Determine the (X, Y) coordinate at the center of the cell enclosing the given text.  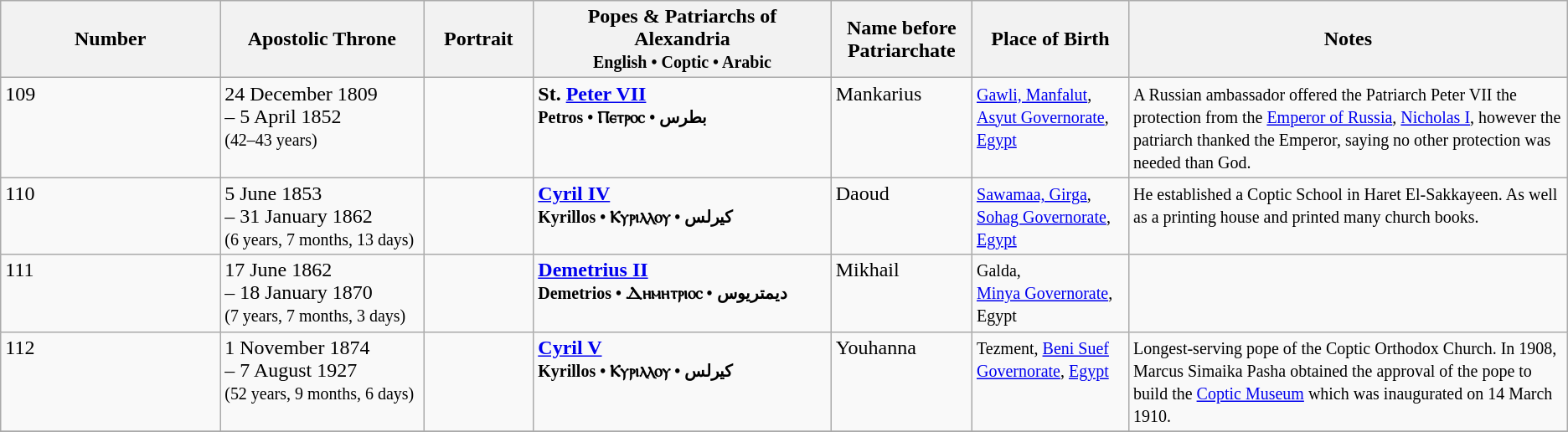
5 June 1853– 31 January 1862(6 years, 7 months, 13 days) (322, 216)
Cyril IVKyrillos • Ⲕⲩⲣⲓⲗⲗⲟⲩ • كيرلس (682, 216)
Daoud (901, 216)
24 December 1809– 5 April 1852(42–43 years) (322, 127)
1 November 1874– 7 August 1927(52 years, 9 months, 6 days) (322, 382)
He established a Coptic School in Haret El-Sakkayeen. As well as a printing house and printed many church books. (1349, 216)
Notes (1349, 39)
St. Peter VIIPetros • Ⲡⲉⲧⲣⲟⲥ • بطرس (682, 127)
Popes & Patriarchs of AlexandriaEnglish • Coptic • Arabic (682, 39)
Sawamaa, Girga, Sohag Governorate, Egypt (1050, 216)
Demetrius IIDemetrios • Ⲇⲏⲙⲏⲧⲣⲓⲟⲥ • ديمتريوس (682, 293)
Name before Patriarchate (901, 39)
Galda,Minya Governorate, Egypt (1050, 293)
112 (111, 382)
Place of Birth (1050, 39)
Apostolic Throne (322, 39)
Cyril VKyrillos • Ⲕⲩⲣⲓⲗⲗⲟⲩ • كيرلس (682, 382)
109 (111, 127)
111 (111, 293)
Mikhail (901, 293)
Mankarius (901, 127)
17 June 1862– 18 January 1870(7 years, 7 months, 3 days) (322, 293)
Tezment, Beni Suef Governorate, Egypt (1050, 382)
Number (111, 39)
Gawli, Manfalut, Asyut Governorate, Egypt (1050, 127)
Portrait (479, 39)
Youhanna (901, 382)
110 (111, 216)
